Extract the (x, y) coordinate from the center of the cell holding the provided text.  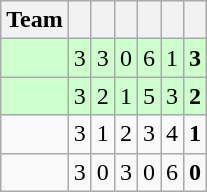
Team (35, 20)
5 (148, 96)
4 (172, 134)
